Locate the cell with the specified text and output its [X, Y] center coordinate. 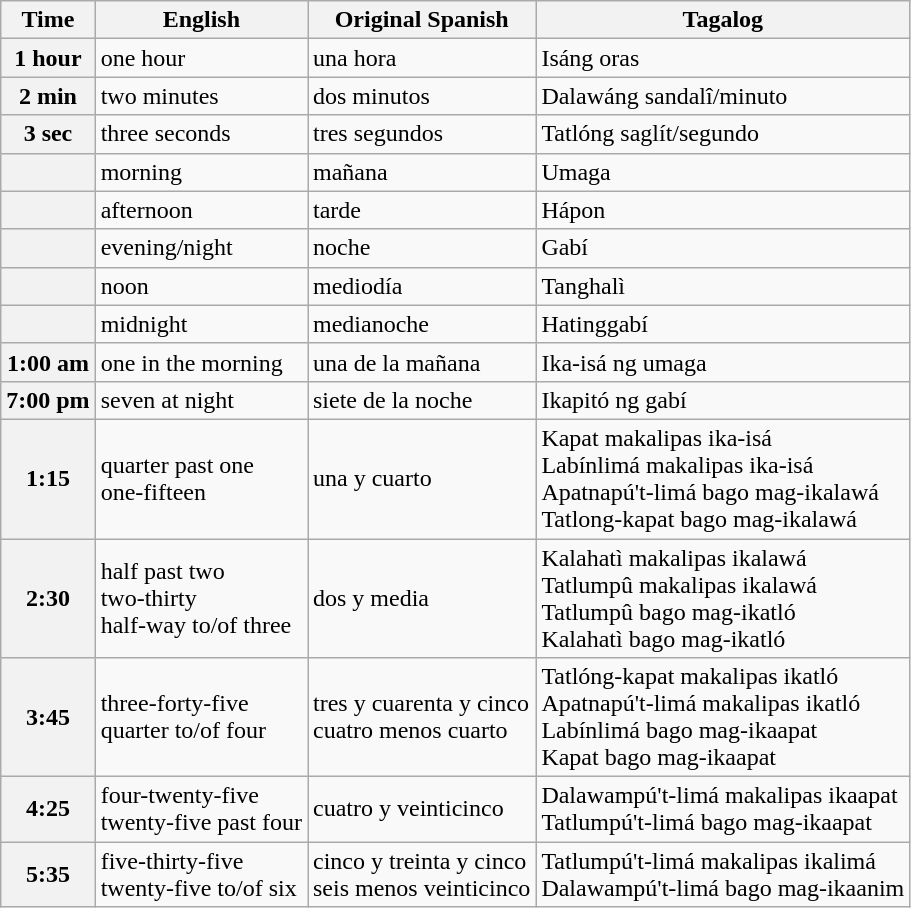
2:30 [48, 598]
Dalawáng sandalî/minuto [723, 96]
afternoon [201, 210]
Original Spanish [422, 20]
1:00 am [48, 362]
three-forty-fivequarter to/of four [201, 718]
mediodía [422, 286]
una de la mañana [422, 362]
7:00 pm [48, 400]
Tagalog [723, 20]
four-twenty-fivetwenty-five past four [201, 810]
2 min [48, 96]
evening/night [201, 248]
Ika-isá ng umaga [723, 362]
tres y cuarenta y cincocuatro menos cuarto [422, 718]
Hatinggabí [723, 324]
dos y media [422, 598]
Time [48, 20]
Tatlóng-kapat makalipas ikatlóApatnapú't-limá makalipas ikatlóLabínlimá bago mag-ikaapatKapat bago mag-ikaapat [723, 718]
morning [201, 172]
noche [422, 248]
two minutes [201, 96]
Isáng oras [723, 58]
3 sec [48, 134]
medianoche [422, 324]
una y cuarto [422, 478]
seven at night [201, 400]
Tanghalì [723, 286]
tres segundos [422, 134]
three seconds [201, 134]
1:15 [48, 478]
Kalahatì makalipas ikalawáTatlumpû makalipas ikalawáTatlumpû bago mag-ikatlóKalahatì bago mag-ikatló [723, 598]
5:35 [48, 874]
Gabí [723, 248]
Ikapitó ng gabí [723, 400]
five-thirty-fivetwenty-five to/of six [201, 874]
cuatro y veinticinco [422, 810]
Tatlóng saglít/segundo [723, 134]
una hora [422, 58]
siete de la noche [422, 400]
English [201, 20]
Tatlumpú't-limá makalipas ikalimáDalawampú't-limá bago mag-ikaanim [723, 874]
tarde [422, 210]
Hápon [723, 210]
Umaga [723, 172]
dos minutos [422, 96]
quarter past oneone-fifteen [201, 478]
mañana [422, 172]
one in the morning [201, 362]
4:25 [48, 810]
1 hour [48, 58]
cinco y treinta y cincoseis menos veinticinco [422, 874]
Dalawampú't-limá makalipas ikaapatTatlumpú't-limá bago mag-ikaapat [723, 810]
midnight [201, 324]
Kapat makalipas ika-isáLabínlimá makalipas ika-isáApatnapú't-limá bago mag-ikalawáTatlong-kapat bago mag-ikalawá [723, 478]
one hour [201, 58]
3:45 [48, 718]
noon [201, 286]
half past twotwo-thirtyhalf-way to/of three [201, 598]
